Capture the cell that displays the provided text and extract its (X, Y) central coordinate. 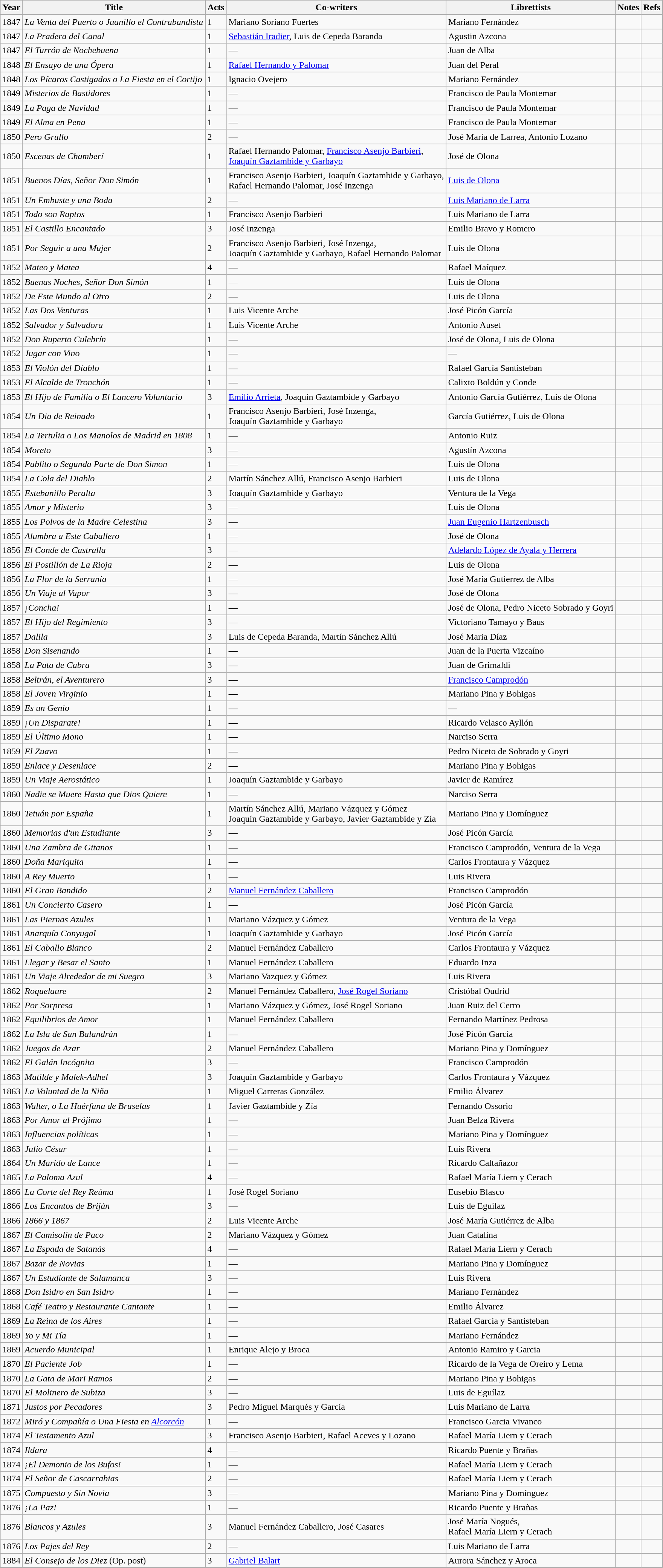
Fernando Martínez Pedrosa (531, 1020)
El Hijo de Familia o El Lancero Voluntario (114, 397)
Martín Sánchez Allú, Francisco Asenjo Barbieri (336, 479)
Rafael Maíquez (531, 268)
Pablito o Segunda Parte de Don Simon (114, 464)
Notes (628, 8)
Ildara (114, 1450)
¡La Paz! (114, 1507)
Manuel Fernández Caballero, José Rogel Soriano (336, 991)
El Joven Virginio (114, 694)
José de Olona, Luis de Olona (531, 339)
Librettists (531, 8)
El Señor de Cascarrabias (114, 1479)
La Flor de la Serranía (114, 579)
El Último Mono (114, 737)
Emilio Bravo y Romero (531, 229)
¡El Demonio de los Bufos! (114, 1464)
Influencias políticas (114, 1134)
Bazar de Novias (114, 1263)
Café Teatro y Restaurante Cantante (114, 1306)
Misterios de Bastidores (114, 93)
Juan Ruiz del Cerro (531, 1005)
Memorias d'un Estudiante (114, 833)
Year (11, 8)
Miró y Compañía o Una Fiesta en Alcorcón (114, 1421)
Moreto (114, 450)
Por Amor al Prójimo (114, 1120)
Todo son Raptos (114, 214)
La Corte del Rey Reúma (114, 1192)
Aurora Sánchez y Aroca (531, 1560)
De Este Mundo al Otro (114, 296)
Justos por Pecadores (114, 1407)
La Tertulia o Los Manolos de Madrid en 1808 (114, 435)
Roquelaure (114, 991)
Un Viaje Aerostático (114, 780)
1864 (11, 1163)
Un Viaje al Vapor (114, 593)
Jugar con Vino (114, 354)
El Molinero de Subiza (114, 1393)
Juan de Alba (531, 51)
1871 (11, 1407)
La Voluntad de la Niña (114, 1091)
Juan Eugenio Hartzenbusch (531, 522)
Don Sisenando (114, 651)
Acts (216, 8)
La Gata de Mari Ramos (114, 1378)
1865 (11, 1178)
Pedro Miguel Marqués y García (336, 1407)
Francisco Garcia Vivanco (531, 1421)
Rafael Hernando y Palomar (336, 65)
Un Marido de Lance (114, 1163)
Un Viaje Alrededor de mi Suegro (114, 977)
Juan del Peral (531, 65)
Antonio Auset (531, 325)
Enrique Alejo y Broca (336, 1349)
1884 (11, 1560)
Mariano Vázquez y Gómez, José Rogel Soriano (336, 1005)
El Zuavo (114, 751)
Cristóbal Oudrid (531, 991)
Salvador y Salvadora (114, 325)
Por Seguir a una Mujer (114, 248)
Javier Gaztambide y Zía (336, 1106)
Victoriano Tamayo y Baus (531, 622)
Juan Catalina (531, 1235)
Juan Belza Rivera (531, 1120)
A Rey Muerto (114, 876)
Los Pícaros Castigados o La Fiesta en el Cortijo (114, 79)
José de Olona, Pedro Niceto Sobrado y Goyri (531, 608)
Yo y Mi Tía (114, 1335)
Acuerdo Municipal (114, 1349)
Buenas Noches, Señor Don Simón (114, 282)
El Alma en Pena (114, 122)
Calixto Boldún y Conde (531, 382)
Es un Genio (114, 708)
¡Concha! (114, 608)
El Consejo de los Diez (Op. post) (114, 1560)
Matilde y Malek-Adhel (114, 1077)
El Camisolín de Paco (114, 1235)
Luis de Cepeda Baranda, Martín Sánchez Allú (336, 636)
Don Ruperto Culebrín (114, 339)
Equilibrios de Amor (114, 1020)
Eduardo Inza (531, 962)
La Reina de los Aires (114, 1321)
Un Embuste y una Boda (114, 200)
Ricardo Caltañazor (531, 1163)
El Alcalde de Tronchón (114, 382)
Nadie se Muere Hasta que Dios Quiere (114, 794)
La Pata de Cabra (114, 665)
El Conde de Castralla (114, 550)
Juan de la Puerta Vizcaíno (531, 651)
El Castillo Encantado (114, 229)
Julio César (114, 1148)
La Isla de San Balandrán (114, 1034)
Los Encantos de Briján (114, 1206)
Ignacio Ovejero (336, 79)
Juegos de Azar (114, 1048)
El Paciente Job (114, 1364)
Juan de Grimaldi (531, 665)
Javier de Ramírez (531, 780)
Mariano Vazquez y Gómez (336, 977)
José María de Larrea, Antonio Lozano (531, 136)
Amor y Misterio (114, 507)
Anarquía Conyugal (114, 934)
Buenos Días, Señor Don Simón (114, 180)
Francisco Asenjo Barbieri, Rafael Aceves y Lozano (336, 1436)
Los Polvos de la Madre Celestina (114, 522)
José María Nogués, Rafael María Liern y Cerach (531, 1527)
El Hijo del Regimiento (114, 622)
Doña Mariquita (114, 862)
El Postillón de La Rioja (114, 565)
La Cola del Diablo (114, 479)
Pedro Niceto de Sobrado y Goyri (531, 751)
Gabriel Balart (336, 1560)
Rafael Hernando Palomar, Francisco Asenjo Barbieri, Joaquín Gaztambide y Garbayo (336, 156)
Un Dia de Reinado (114, 416)
El Gran Bandido (114, 890)
Title (114, 8)
Sebastián Iradier, Luis de Cepeda Baranda (336, 36)
Emilio Arrieta, Joaquín Gaztambide y Garbayo (336, 397)
El Galán Incógnito (114, 1063)
El Ensayo de una Ópera (114, 65)
Un Concierto Casero (114, 905)
¡Un Disparate! (114, 723)
Refs (652, 8)
Antonio Ramiro y Garcia (531, 1349)
Fernando Ossorio (531, 1106)
Antonio Ruiz (531, 435)
Miguel Carreras González (336, 1091)
Rafael García Santisteban (531, 368)
Ricardo Velasco Ayllón (531, 723)
Agustín Azcona (531, 450)
Manuel Fernández Caballero, José Casares (336, 1527)
José María Gutierrez de Alba (531, 579)
Francisco Asenjo Barbieri, José Inzenga, Joaquín Gaztambide y Garbayo, Rafael Hernando Palomar (336, 248)
El Testamento Azul (114, 1436)
Pero Grullo (114, 136)
Un Estudiante de Salamanca (114, 1278)
El Turrón de Nochebuena (114, 51)
Don Isidro en San Isidro (114, 1292)
José María Gutiérrez de Alba (531, 1220)
Martín Sánchez Allú, Mariano Vázquez y Gómez Joaquín Gaztambide y Garbayo, Javier Gaztambide y Zía (336, 813)
José Inzenga (336, 229)
Francisco Asenjo Barbieri, José Inzenga, Joaquín Gaztambide y Garbayo (336, 416)
Mariano Soriano Fuertes (336, 22)
Mateo y Matea (114, 268)
Compuesto y Sin Novia (114, 1493)
La Venta del Puerto o Juanillo el Contrabandista (114, 22)
Tetuán por España (114, 813)
Agustin Azcona (531, 36)
Por Sorpresa (114, 1005)
Estebanillo Peralta (114, 493)
Walter, o La Huérfana de Bruselas (114, 1106)
1872 (11, 1421)
1866 y 1867 (114, 1220)
Rafael García y Santisteban (531, 1321)
Las Piernas Azules (114, 919)
Escenas de Chamberí (114, 156)
Francisco Asenjo Barbieri, Joaquín Gaztambide y Garbayo, Rafael Hernando Palomar, José Inzenga (336, 180)
Una Zambra de Gitanos (114, 847)
Blancos y Azules (114, 1527)
Alumbra a Este Caballero (114, 536)
Los Pajes del Rey (114, 1546)
La Paloma Azul (114, 1178)
El Violón del Diablo (114, 368)
La Espada de Satanás (114, 1249)
Dalila (114, 636)
1875 (11, 1493)
La Paga de Navidad (114, 108)
Francisco Asenjo Barbieri (336, 214)
José Rogel Soriano (336, 1192)
José Maria Díaz (531, 636)
Beltrán, el Aventurero (114, 680)
Co-writers (336, 8)
La Pradera del Canal (114, 36)
Llegar y Besar el Santo (114, 962)
Antonio García Gutiérrez, Luis de Olona (531, 397)
El Caballo Blanco (114, 948)
Adelardo López de Ayala y Herrera (531, 550)
Francisco Camprodón, Ventura de la Vega (531, 847)
García Gutiérrez, Luis de Olona (531, 416)
Eusebio Blasco (531, 1192)
Las Dos Venturas (114, 311)
Enlace y Desenlace (114, 766)
Ricardo de la Vega de Oreiro y Lema (531, 1364)
